Return [X, Y] of the center of cell containing provided text 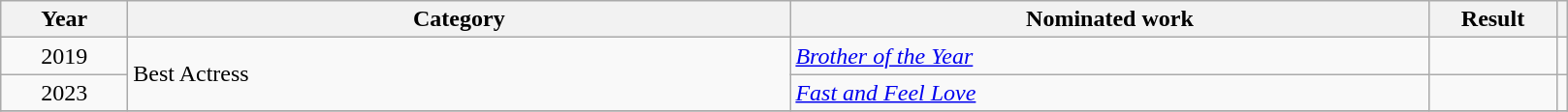
Result [1493, 19]
2019 [64, 56]
2023 [64, 93]
Nominated work [1109, 19]
Year [64, 19]
Best Actress [460, 74]
Brother of the Year [1109, 56]
Fast and Feel Love [1109, 93]
Category [460, 19]
